For the text-containing cell, return its midpoint in [X, Y] coordinate format. 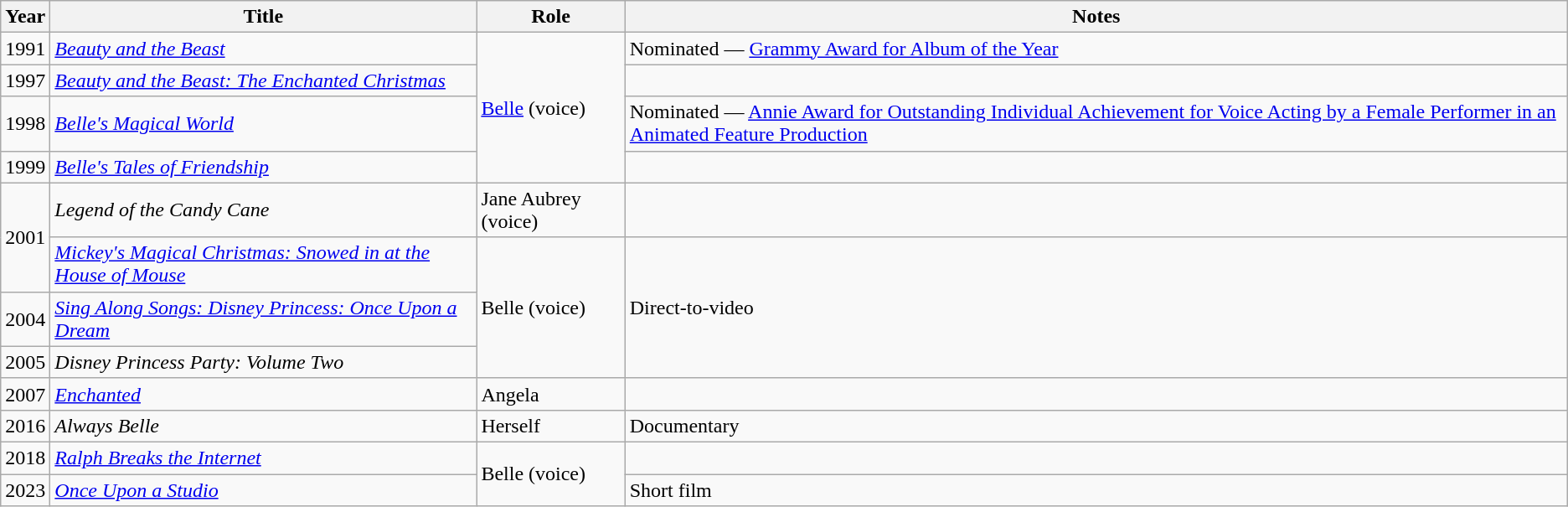
Short film [1096, 490]
Once Upon a Studio [263, 490]
Belle's Tales of Friendship [263, 167]
Year [25, 17]
2018 [25, 458]
Ralph Breaks the Internet [263, 458]
Angela [551, 394]
2016 [25, 426]
Sing Along Songs: Disney Princess: Once Upon a Dream [263, 318]
Disney Princess Party: Volume Two [263, 362]
Beauty and the Beast [263, 49]
2004 [25, 318]
1998 [25, 124]
Nominated — Grammy Award for Album of the Year [1096, 49]
Documentary [1096, 426]
Legend of the Candy Cane [263, 210]
Nominated — Annie Award for Outstanding Individual Achievement for Voice Acting by a Female Performer in an Animated Feature Production [1096, 124]
Always Belle [263, 426]
1991 [25, 49]
Belle's Magical World [263, 124]
2005 [25, 362]
2023 [25, 490]
Beauty and the Beast: The Enchanted Christmas [263, 80]
Notes [1096, 17]
Herself [551, 426]
2007 [25, 394]
Jane Aubrey (voice) [551, 210]
Direct-to-video [1096, 308]
Mickey's Magical Christmas: Snowed in at the House of Mouse [263, 265]
Title [263, 17]
Role [551, 17]
1997 [25, 80]
1999 [25, 167]
2001 [25, 237]
Enchanted [263, 394]
